Detect which cell encompasses the target text, then output its [x, y] center coordinate. 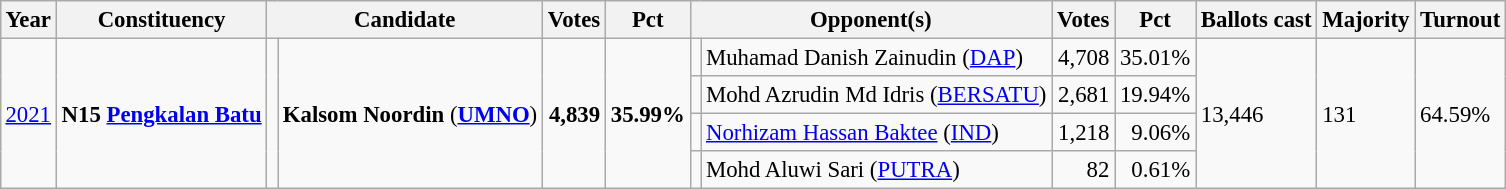
Ballots cast [1256, 20]
Kalsom Noordin (UMNO) [410, 113]
N15 Pengkalan Batu [162, 113]
4,839 [574, 113]
Opponent(s) [871, 20]
Year [28, 20]
Candidate [405, 20]
2021 [28, 113]
35.01% [1156, 57]
Norhizam Hassan Baktee (IND) [876, 133]
13,446 [1256, 113]
35.99% [648, 113]
Majority [1366, 20]
0.61% [1156, 170]
1,218 [1084, 133]
Mohd Aluwi Sari (PUTRA) [876, 170]
Muhamad Danish Zainudin (DAP) [876, 57]
9.06% [1156, 133]
4,708 [1084, 57]
131 [1366, 113]
Turnout [1460, 20]
Constituency [162, 20]
2,681 [1084, 95]
19.94% [1156, 95]
Mohd Azrudin Md Idris (BERSATU) [876, 95]
64.59% [1460, 113]
82 [1084, 170]
